Provide the [X, Y] coordinate of the cell's center where the given text is located.  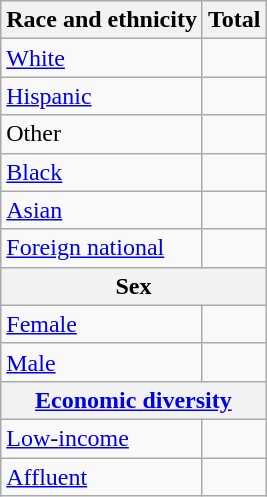
Female [102, 324]
Total [234, 20]
Hispanic [102, 96]
Male [102, 362]
Race and ethnicity [102, 20]
Affluent [102, 477]
Low-income [102, 438]
Other [102, 134]
Asian [102, 210]
Sex [134, 286]
Economic diversity [134, 400]
Black [102, 172]
Foreign national [102, 248]
White [102, 58]
